Identify which cell holds the provided text, then report its (X, Y) central coordinate. 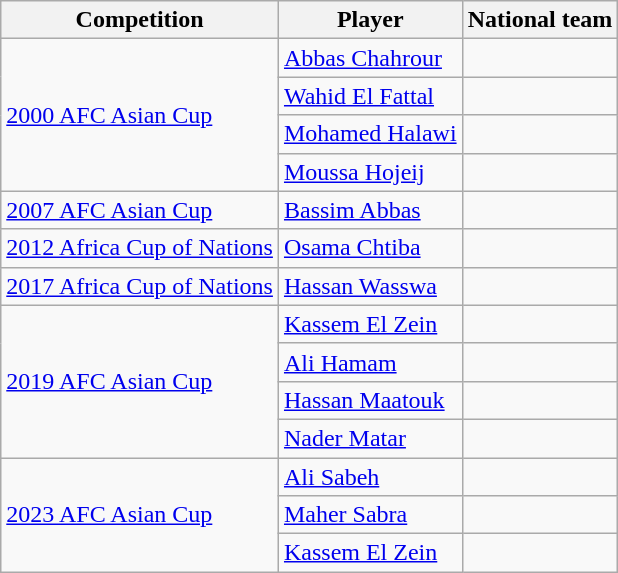
2012 Africa Cup of Nations (140, 248)
2000 AFC Asian Cup (140, 115)
2019 AFC Asian Cup (140, 381)
Hassan Wasswa (370, 286)
Wahid El Fattal (370, 96)
Moussa Hojeij (370, 172)
2023 AFC Asian Cup (140, 515)
Abbas Chahrour (370, 58)
2007 AFC Asian Cup (140, 210)
Ali Hamam (370, 362)
Competition (140, 20)
Osama Chtiba (370, 248)
National team (540, 20)
2017 Africa Cup of Nations (140, 286)
Nader Matar (370, 438)
Maher Sabra (370, 515)
Player (370, 20)
Hassan Maatouk (370, 400)
Mohamed Halawi (370, 134)
Ali Sabeh (370, 477)
Bassim Abbas (370, 210)
